Search for the cell housing the specified text and yield its (x, y) center coordinate. 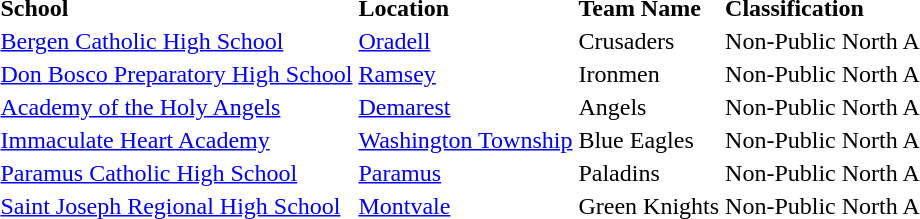
Demarest (466, 107)
Oradell (466, 41)
Ramsey (466, 74)
Blue Eagles (649, 140)
Paramus (466, 173)
Ironmen (649, 74)
Crusaders (649, 41)
Angels (649, 107)
Paladins (649, 173)
Washington Township (466, 140)
